Return (X, Y) of the center of cell containing provided text 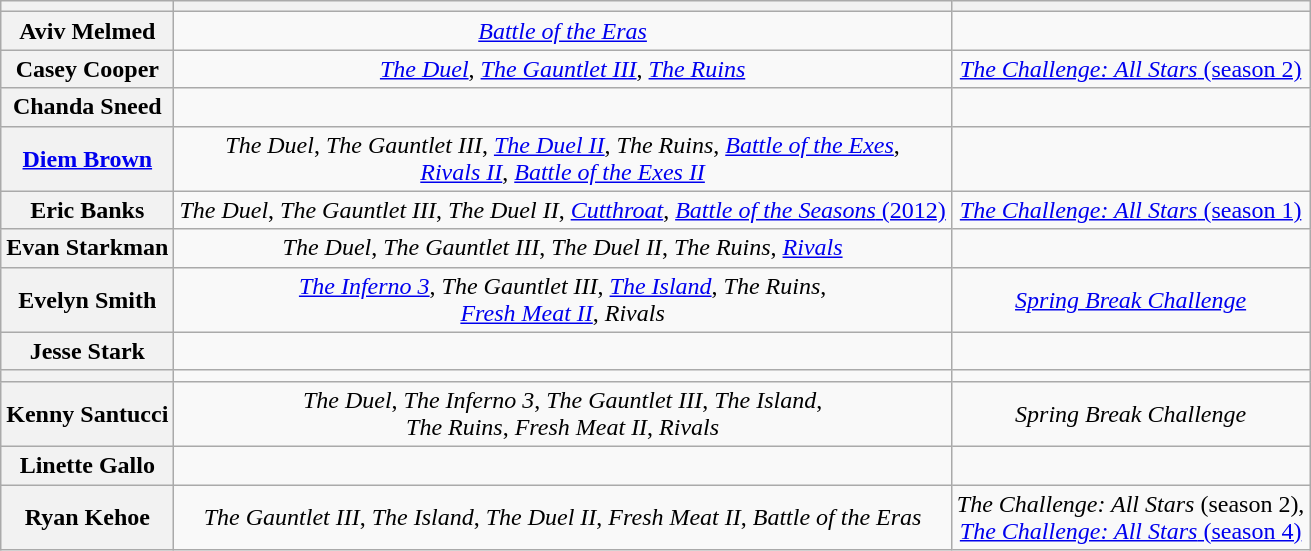
Aviv Melmed (88, 31)
Battle of the Eras (562, 31)
The Duel, The Gauntlet III, The Duel II, Cutthroat, Battle of the Seasons (2012) (562, 210)
Linette Gallo (88, 465)
The Duel, The Gauntlet III, The Ruins (562, 69)
Jesse Stark (88, 351)
The Inferno 3, The Gauntlet III, The Island, The Ruins,Fresh Meat II, Rivals (562, 300)
Casey Cooper (88, 69)
Eric Banks (88, 210)
Diem Brown (88, 158)
The Gauntlet III, The Island, The Duel II, Fresh Meat II, Battle of the Eras (562, 516)
The Duel, The Gauntlet III, The Duel II, The Ruins, Rivals (562, 248)
The Duel, The Gauntlet III, The Duel II, The Ruins, Battle of the Exes, Rivals II, Battle of the Exes II (562, 158)
Ryan Kehoe (88, 516)
The Challenge: All Stars (season 2) (1130, 69)
The Challenge: All Stars (season 2),The Challenge: All Stars (season 4) (1130, 516)
Evan Starkman (88, 248)
The Challenge: All Stars (season 1) (1130, 210)
Evelyn Smith (88, 300)
The Duel, The Inferno 3, The Gauntlet III, The Island,The Ruins, Fresh Meat II, Rivals (562, 414)
Kenny Santucci (88, 414)
Chanda Sneed (88, 107)
